Detect which cell encompasses the target text, then output its (x, y) center coordinate. 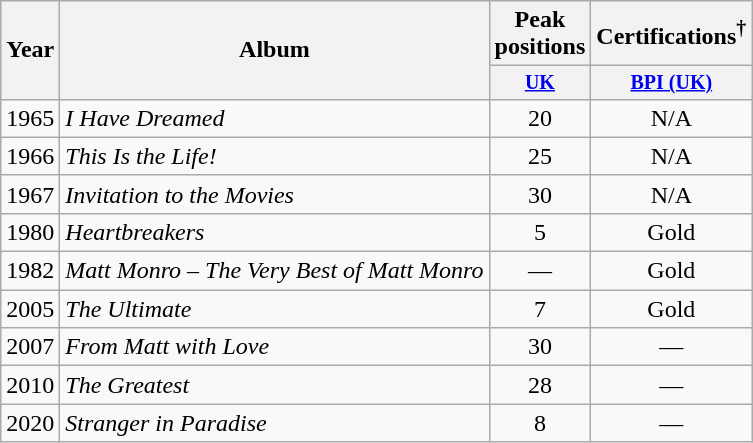
Peak positions (540, 34)
1967 (30, 194)
8 (540, 423)
Certifications† (672, 34)
28 (540, 385)
25 (540, 156)
UK (540, 82)
7 (540, 309)
The Ultimate (274, 309)
Stranger in Paradise (274, 423)
1982 (30, 271)
2020 (30, 423)
2005 (30, 309)
5 (540, 232)
From Matt with Love (274, 347)
Year (30, 50)
2007 (30, 347)
1966 (30, 156)
I Have Dreamed (274, 118)
Matt Monro – The Very Best of Matt Monro (274, 271)
Heartbreakers (274, 232)
20 (540, 118)
Album (274, 50)
BPI (UK) (672, 82)
The Greatest (274, 385)
Invitation to the Movies (274, 194)
2010 (30, 385)
1980 (30, 232)
This Is the Life! (274, 156)
1965 (30, 118)
